Capture the cell that displays the provided text and extract its (X, Y) central coordinate. 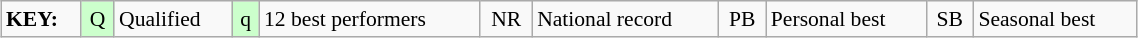
National record (626, 19)
Seasonal best (1055, 19)
PB (742, 19)
SB (950, 19)
Qualified (173, 19)
12 best performers (370, 19)
NR (506, 19)
Q (98, 19)
q (246, 19)
Personal best (846, 19)
KEY: (41, 19)
